Output the [X, Y] coordinate of the center of the cell containing the given text.  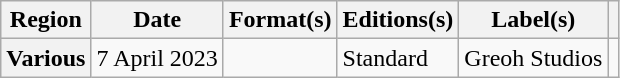
Various [46, 58]
7 April 2023 [157, 58]
Editions(s) [398, 20]
Standard [398, 58]
Region [46, 20]
Date [157, 20]
Greoh Studios [534, 58]
Label(s) [534, 20]
Format(s) [280, 20]
